Detect which cell encompasses the target text, then output its [X, Y] center coordinate. 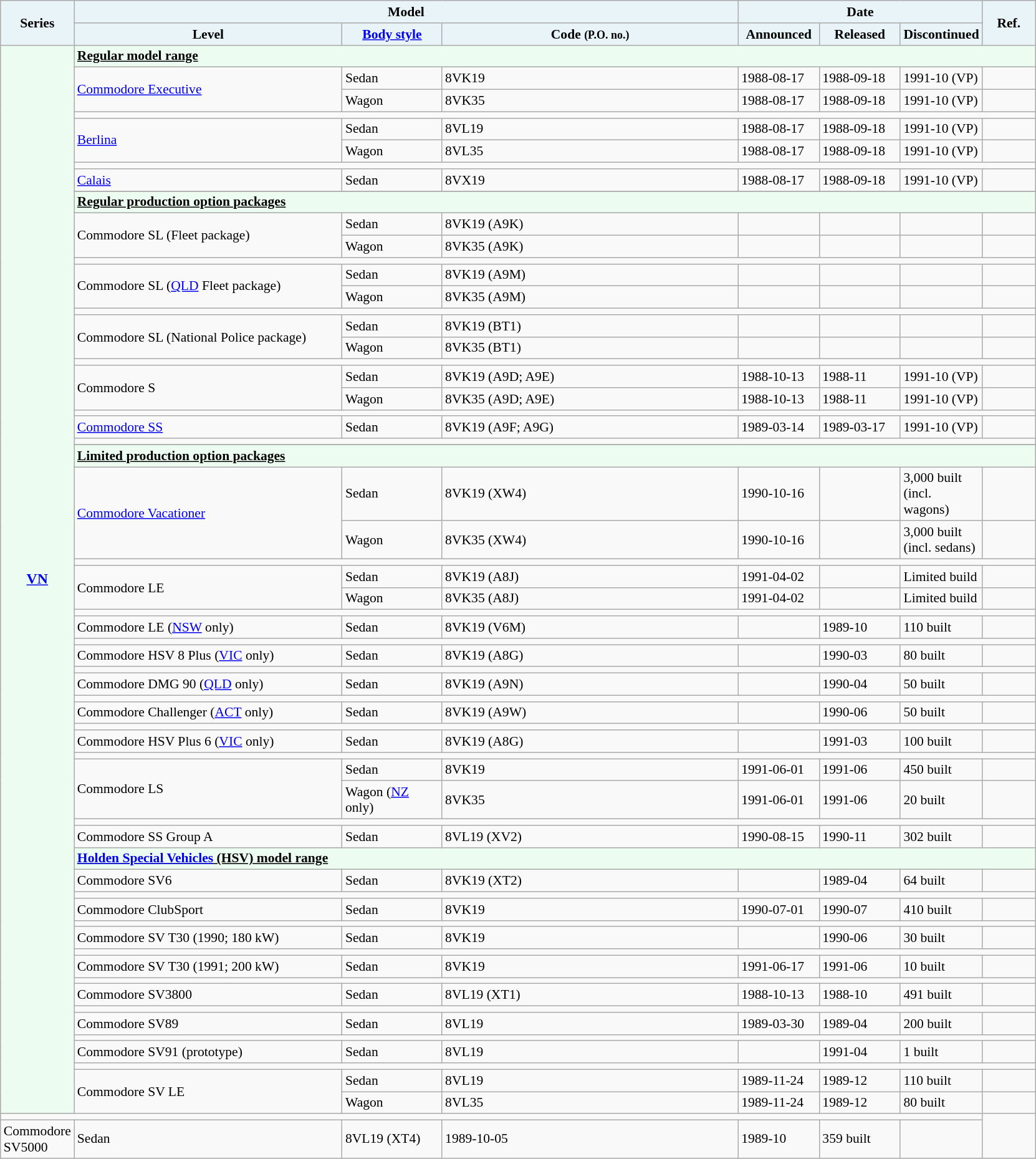
Announced [779, 34]
Commodore SV T30 (1991; 200 kW) [208, 966]
1990-03 [860, 656]
Commodore Vacationer [208, 513]
Ref. [1009, 22]
Commodore LS [208, 789]
302 built [941, 837]
Commodore SV5000 [37, 1140]
8VK19 (V6M) [590, 627]
Commodore SL (QLD Fleet package) [208, 286]
Code (P.O. no.) [590, 34]
Commodore HSV 8 Plus (VIC only) [208, 656]
3,000 built (incl. sedans) [941, 540]
Commodore SV T30 (1990; 180 kW) [208, 938]
1988-10 [860, 995]
Commodore SL (National Police package) [208, 337]
Commodore DMG 90 (QLD only) [208, 685]
8VK19 (A9W) [590, 713]
8VK35 (A8J) [590, 599]
Commodore Challenger (ACT only) [208, 713]
Level [208, 34]
1991-06-17 [779, 966]
Commodore SV3800 [208, 995]
64 built [941, 881]
8VK35 (A9M) [590, 297]
Commodore HSV Plus 6 (VIC only) [208, 741]
Commodore ClubSport [208, 910]
1989-03-17 [860, 428]
359 built [860, 1140]
8VK19 (A9D; A9E) [590, 377]
Commodore SV6 [208, 881]
Commodore LE (NSW only) [208, 627]
3,000 built (incl. wagons) [941, 494]
8VK19 (A9K) [590, 224]
Commodore SV91 (prototype) [208, 1052]
Commodore LE [208, 587]
1 built [941, 1052]
Commodore SS Group A [208, 837]
Holden Special Vehicles (HSV) model range [555, 858]
Wagon (NZ only) [392, 801]
Commodore S [208, 388]
Commodore SV89 [208, 1024]
1990-11 [860, 837]
Model [406, 12]
20 built [941, 801]
8VK35 (A9K) [590, 247]
Discontinued [941, 34]
VN [37, 579]
1991-04 [860, 1052]
100 built [941, 741]
1990-07 [860, 910]
1989-03-14 [779, 428]
Body style [392, 34]
1990-07-01 [779, 910]
8VL19 (XT4) [392, 1140]
8VK35 (XW4) [590, 540]
8VK19 (A8J) [590, 577]
10 built [941, 966]
Commodore SL (Fleet package) [208, 236]
1989-10-05 [590, 1140]
8VL19 (XV2) [590, 837]
8VK19 (A9N) [590, 685]
30 built [941, 938]
8VK19 (BT1) [590, 326]
8VK35 (A9D; A9E) [590, 399]
8VK19 (XT2) [590, 881]
1990-08-15 [779, 837]
Commodore Executive [208, 90]
Series [37, 22]
Berlina [208, 140]
410 built [941, 910]
8VK19 (A9F; A9G) [590, 428]
1990-04 [860, 685]
8VK19 (XW4) [590, 494]
491 built [941, 995]
1991-03 [860, 741]
Commodore SS [208, 428]
Commodore SV LE [208, 1091]
8VK19 (A9M) [590, 275]
200 built [941, 1024]
Regular production option packages [555, 202]
Limited production option packages [555, 456]
Regular model range [555, 56]
1989-03-30 [779, 1024]
Date [860, 12]
8VX19 [590, 180]
Released [860, 34]
8VK35 (BT1) [590, 348]
8VL19 (XT1) [590, 995]
Calais [208, 180]
450 built [941, 770]
